Output the (x, y) coordinate of the center of the cell containing the given text.  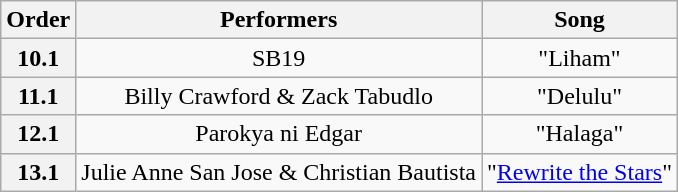
Performers (279, 20)
Julie Anne San Jose & Christian Bautista (279, 172)
Order (38, 20)
SB19 (279, 58)
Song (580, 20)
Billy Crawford & Zack Tabudlo (279, 96)
"Delulu" (580, 96)
Parokya ni Edgar (279, 134)
"Halaga" (580, 134)
12.1 (38, 134)
"Rewrite the Stars" (580, 172)
10.1 (38, 58)
11.1 (38, 96)
"Liham" (580, 58)
13.1 (38, 172)
